Return [x, y] of the center of cell containing provided text 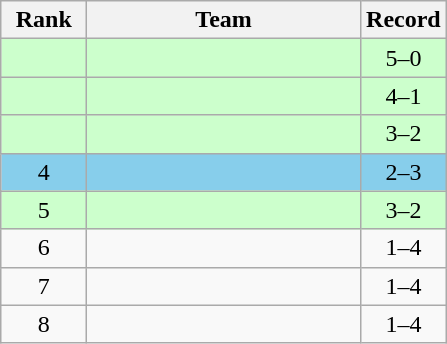
8 [44, 324]
Team [224, 20]
Record [403, 20]
5–0 [403, 58]
2–3 [403, 172]
5 [44, 210]
6 [44, 248]
4–1 [403, 96]
7 [44, 286]
Rank [44, 20]
4 [44, 172]
